Locate the cell with the specified text and output its (X, Y) center coordinate. 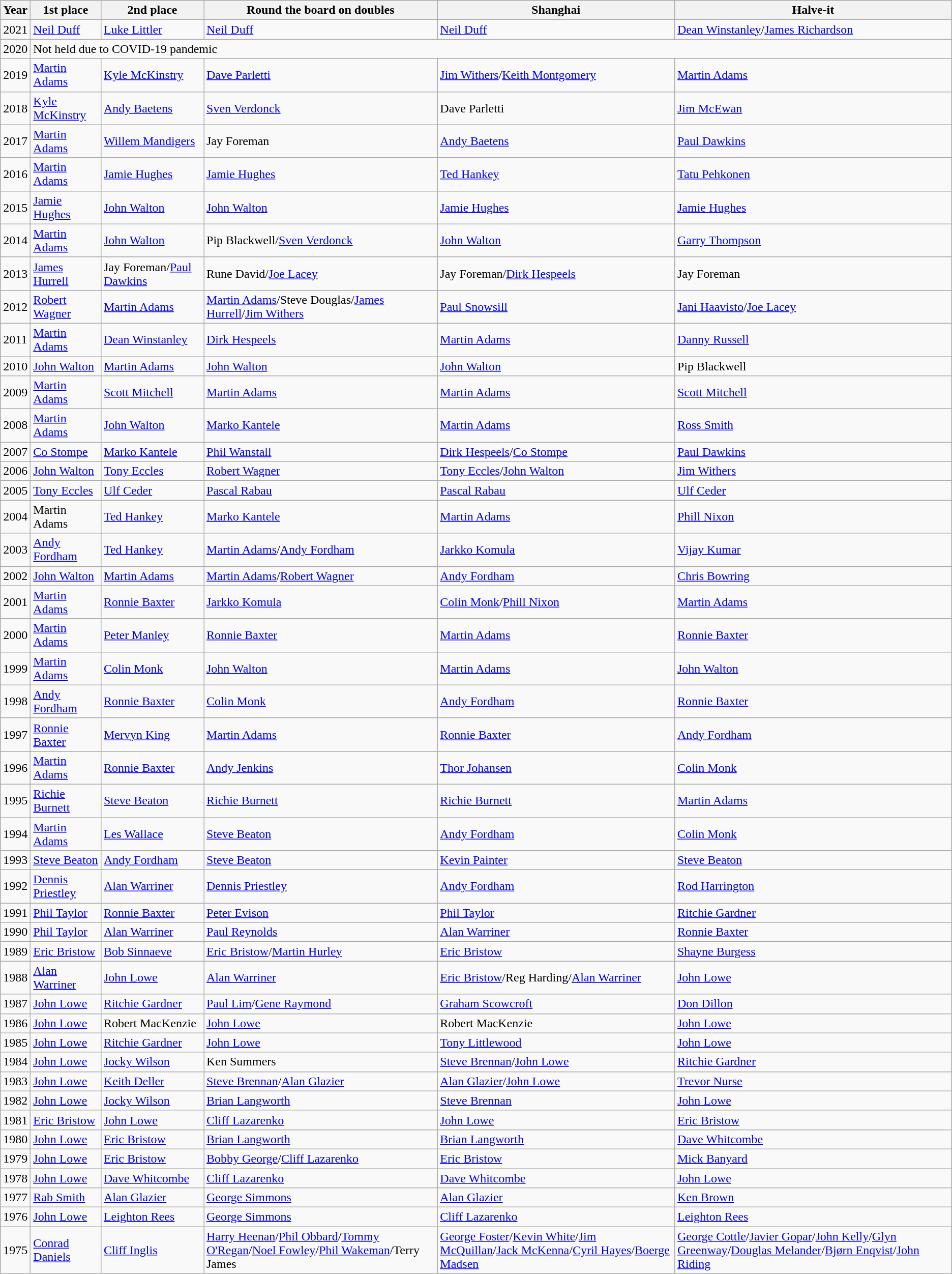
Luke Littler (152, 30)
Rod Harrington (813, 886)
Bobby George/Cliff Lazarenko (320, 1159)
Year (15, 10)
1980 (15, 1139)
Harry Heenan/Phil Obbard/Tommy O'Regan/Noel Fowley/Phil Wakeman/Terry James (320, 1250)
Jim Withers (813, 471)
Garry Thompson (813, 240)
Martin Adams/Steve Douglas/James Hurrell/Jim Withers (320, 306)
Tatu Pehkonen (813, 174)
1990 (15, 932)
Sven Verdonck (320, 108)
2008 (15, 425)
1994 (15, 833)
Jim Withers/Keith Montgomery (556, 75)
Peter Manley (152, 635)
Jani Haavisto/Joe Lacey (813, 306)
2021 (15, 30)
Paul Snowsill (556, 306)
Paul Reynolds (320, 932)
Dirk Hespeels/Co Stompe (556, 452)
1996 (15, 767)
Bob Sinnaeve (152, 951)
Ross Smith (813, 425)
2018 (15, 108)
1998 (15, 701)
Jay Foreman/Paul Dawkins (152, 274)
1977 (15, 1198)
2006 (15, 471)
2010 (15, 366)
Tony Littlewood (556, 1043)
Alan Glazier/John Lowe (556, 1081)
1992 (15, 886)
Kevin Painter (556, 860)
Pip Blackwell/Sven Verdonck (320, 240)
2005 (15, 490)
George Foster/Kevin White/Jim McQuillan/Jack McKenna/Cyril Hayes/Boerge Madsen (556, 1250)
Les Wallace (152, 833)
Andy Jenkins (320, 767)
1979 (15, 1159)
Trevor Nurse (813, 1081)
2016 (15, 174)
2012 (15, 306)
Thor Johansen (556, 767)
1993 (15, 860)
Tony Eccles/John Walton (556, 471)
2002 (15, 576)
1982 (15, 1101)
Mervyn King (152, 735)
Peter Evison (320, 913)
1986 (15, 1023)
2011 (15, 340)
2003 (15, 549)
Jay Foreman/Dirk Hespeels (556, 274)
1985 (15, 1043)
Chris Bowring (813, 576)
Steve Brennan/John Lowe (556, 1062)
1988 (15, 978)
Colin Monk/Phill Nixon (556, 602)
1995 (15, 801)
2007 (15, 452)
Steve Brennan (556, 1101)
1991 (15, 913)
1987 (15, 1004)
Paul Lim/Gene Raymond (320, 1004)
Willem Mandigers (152, 141)
Dean Winstanley (152, 340)
George Cottle/Javier Gopar/John Kelly/Glyn Greenway/Douglas Melander/Bjørn Enqvist/John Riding (813, 1250)
1989 (15, 951)
1976 (15, 1217)
Eric Bristow/Martin Hurley (320, 951)
Pip Blackwell (813, 366)
2020 (15, 49)
1997 (15, 735)
Martin Adams/Andy Fordham (320, 549)
2000 (15, 635)
Jim McEwan (813, 108)
Graham Scowcroft (556, 1004)
2001 (15, 602)
Phill Nixon (813, 517)
Dean Winstanley/James Richardson (813, 30)
James Hurrell (66, 274)
2017 (15, 141)
1999 (15, 669)
Phil Wanstall (320, 452)
Vijay Kumar (813, 549)
Mick Banyard (813, 1159)
2015 (15, 208)
Martin Adams/Robert Wagner (320, 576)
2014 (15, 240)
2009 (15, 393)
Rune David/Joe Lacey (320, 274)
Conrad Daniels (66, 1250)
1983 (15, 1081)
2019 (15, 75)
Shanghai (556, 10)
Eric Bristow/Reg Harding/Alan Warriner (556, 978)
Danny Russell (813, 340)
2nd place (152, 10)
Rab Smith (66, 1198)
1981 (15, 1120)
Shayne Burgess (813, 951)
Not held due to COVID-19 pandemic (491, 49)
Co Stompe (66, 452)
Dirk Hespeels (320, 340)
Round the board on doubles (320, 10)
1984 (15, 1062)
2004 (15, 517)
1978 (15, 1178)
1975 (15, 1250)
Halve-it (813, 10)
Don Dillon (813, 1004)
2013 (15, 274)
Steve Brennan/Alan Glazier (320, 1081)
Keith Deller (152, 1081)
Ken Brown (813, 1198)
Ken Summers (320, 1062)
Cliff Inglis (152, 1250)
1st place (66, 10)
